From the cell containing the given text, extract its center point as [X, Y] coordinate. 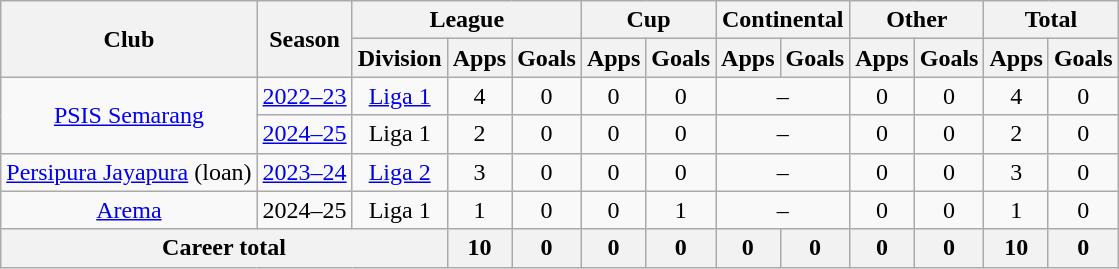
2022–23 [304, 96]
Continental [783, 20]
Liga 2 [400, 172]
PSIS Semarang [129, 115]
Season [304, 39]
Arema [129, 210]
Total [1051, 20]
League [466, 20]
2023–24 [304, 172]
Persipura Jayapura (loan) [129, 172]
Other [917, 20]
Career total [224, 248]
Division [400, 58]
Cup [648, 20]
Club [129, 39]
